Scan for the cell matching the given text and deliver its [x, y] coordinate at center. 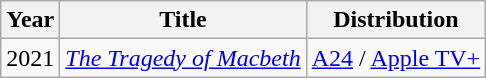
The Tragedy of Macbeth [183, 58]
Year [30, 20]
Distribution [396, 20]
A24 / Apple TV+ [396, 58]
2021 [30, 58]
Title [183, 20]
